From the cell containing the given text, extract its center point as [x, y] coordinate. 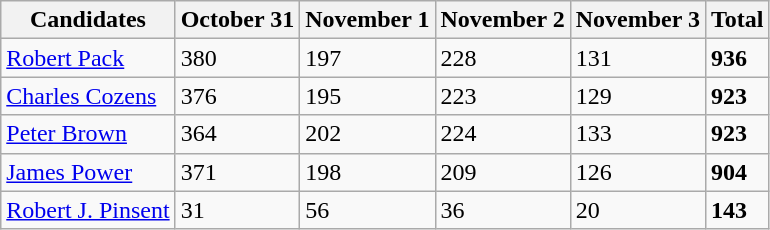
364 [238, 134]
Peter Brown [88, 134]
228 [502, 58]
133 [638, 134]
Robert J. Pinsent [88, 210]
224 [502, 134]
Robert Pack [88, 58]
56 [368, 210]
380 [238, 58]
371 [238, 172]
223 [502, 96]
129 [638, 96]
James Power [88, 172]
143 [738, 210]
126 [638, 172]
904 [738, 172]
936 [738, 58]
195 [368, 96]
November 2 [502, 20]
November 1 [368, 20]
198 [368, 172]
31 [238, 210]
20 [638, 210]
October 31 [238, 20]
197 [368, 58]
202 [368, 134]
Charles Cozens [88, 96]
Candidates [88, 20]
376 [238, 96]
Total [738, 20]
209 [502, 172]
November 3 [638, 20]
131 [638, 58]
36 [502, 210]
